Search for the cell housing the specified text and yield its [x, y] center coordinate. 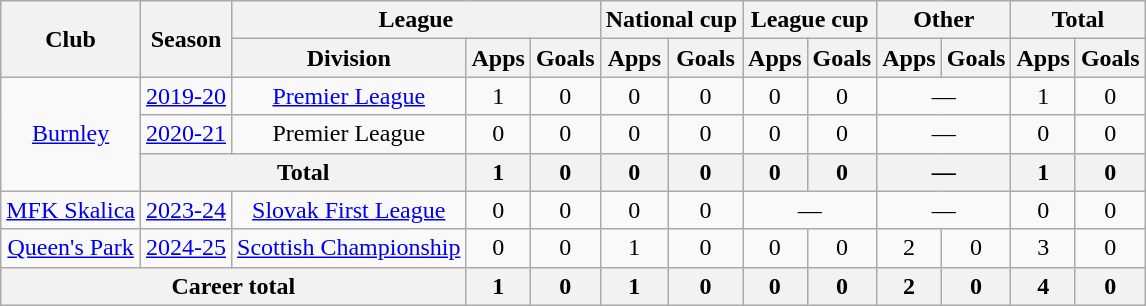
2019-20 [186, 96]
Slovak First League [349, 210]
2023-24 [186, 210]
2020-21 [186, 134]
League [416, 20]
Burnley [71, 134]
MFK Skalica [71, 210]
Club [71, 39]
Career total [234, 286]
Other [944, 20]
National cup [671, 20]
2024-25 [186, 248]
Season [186, 39]
3 [1043, 248]
4 [1043, 286]
Division [349, 58]
Scottish Championship [349, 248]
Queen's Park [71, 248]
League cup [810, 20]
